Return the (x, y) coordinate for the center point of the cell that contains the specified text.  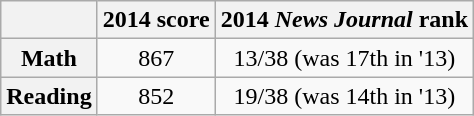
2014 score (156, 20)
19/38 (was 14th in '13) (344, 96)
Math (49, 58)
13/38 (was 17th in '13) (344, 58)
Reading (49, 96)
2014 News Journal rank (344, 20)
852 (156, 96)
867 (156, 58)
